Return [x, y] of the center of cell containing provided text 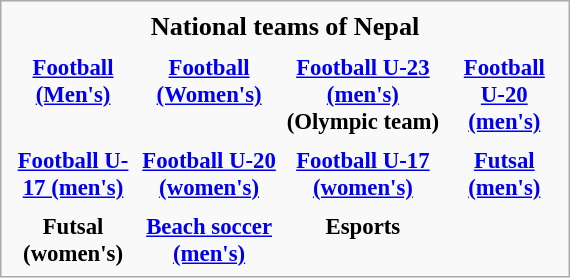
Beach soccer (men's) [209, 240]
Futsal (men's) [504, 174]
Football U-17 (men's) [73, 174]
National teams of Nepal [285, 26]
Football U-17 (women's) [362, 174]
Football U-20 (women's) [209, 174]
Football (Men's) [73, 95]
Football U-20 (men's) [504, 95]
Football U-23 (men's) (Olympic team) [362, 95]
Esports [362, 240]
Futsal (women's) [73, 240]
Football (Women's) [209, 95]
